Provide the [x, y] coordinate of the cell's center where the given text is located.  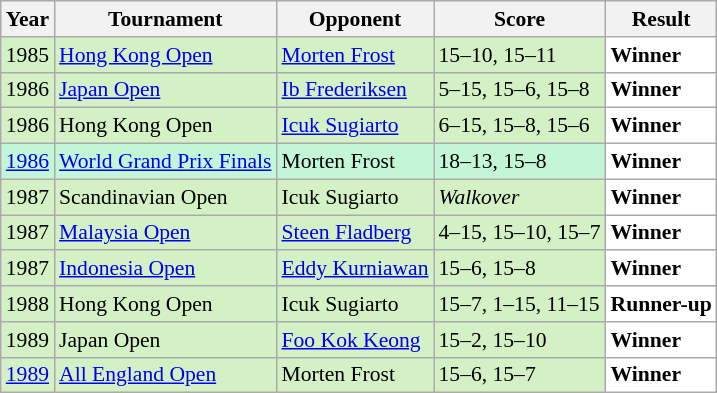
15–6, 15–7 [520, 375]
Result [662, 19]
1988 [28, 304]
Malaysia Open [165, 233]
Walkover [520, 197]
Year [28, 19]
Indonesia Open [165, 269]
Tournament [165, 19]
Runner-up [662, 304]
15–2, 15–10 [520, 340]
Score [520, 19]
Opponent [354, 19]
15–6, 15–8 [520, 269]
Scandinavian Open [165, 197]
15–7, 1–15, 11–15 [520, 304]
Eddy Kurniawan [354, 269]
Ib Frederiksen [354, 90]
5–15, 15–6, 15–8 [520, 90]
15–10, 15–11 [520, 55]
Steen Fladberg [354, 233]
18–13, 15–8 [520, 162]
1985 [28, 55]
Foo Kok Keong [354, 340]
World Grand Prix Finals [165, 162]
4–15, 15–10, 15–7 [520, 233]
6–15, 15–8, 15–6 [520, 126]
All England Open [165, 375]
